From the cell containing the given text, extract its center point as (X, Y) coordinate. 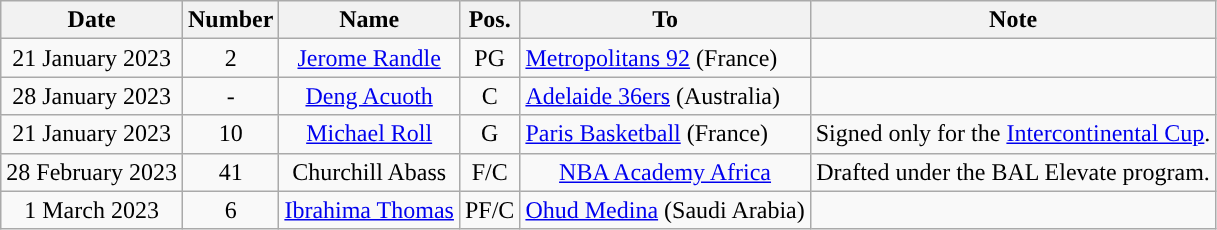
Date (92, 20)
2 (230, 58)
Ibrahima Thomas (370, 210)
Jerome Randle (370, 58)
Name (370, 20)
28 February 2023 (92, 172)
Drafted under the BAL Elevate program. (1013, 172)
PF/C (489, 210)
C (489, 96)
28 January 2023 (92, 96)
Adelaide 36ers (Australia) (665, 96)
G (489, 134)
10 (230, 134)
6 (230, 210)
Metropolitans 92 (France) (665, 58)
NBA Academy Africa (665, 172)
1 March 2023 (92, 210)
Number (230, 20)
F/C (489, 172)
41 (230, 172)
To (665, 20)
Churchill Abass (370, 172)
Note (1013, 20)
Michael Roll (370, 134)
PG (489, 58)
Deng Acuoth (370, 96)
Paris Basketball (France) (665, 134)
Pos. (489, 20)
Signed only for the Intercontinental Cup. (1013, 134)
Ohud Medina (Saudi Arabia) (665, 210)
- (230, 96)
